Provide the [X, Y] coordinate of the cell's center where the given text is located.  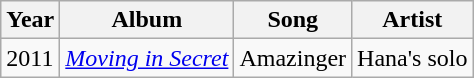
Moving in Secret [147, 58]
Song [293, 20]
Album [147, 20]
Artist [412, 20]
2011 [30, 58]
Hana's solo [412, 58]
Year [30, 20]
Amazinger [293, 58]
